Search for the cell housing the specified text and yield its (X, Y) center coordinate. 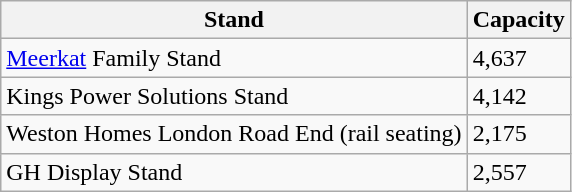
4,637 (518, 58)
Capacity (518, 20)
2,557 (518, 172)
Stand (234, 20)
4,142 (518, 96)
Weston Homes London Road End (rail seating) (234, 134)
2,175 (518, 134)
GH Display Stand (234, 172)
Meerkat Family Stand (234, 58)
Kings Power Solutions Stand (234, 96)
